Return (x, y) of the center of cell containing provided text 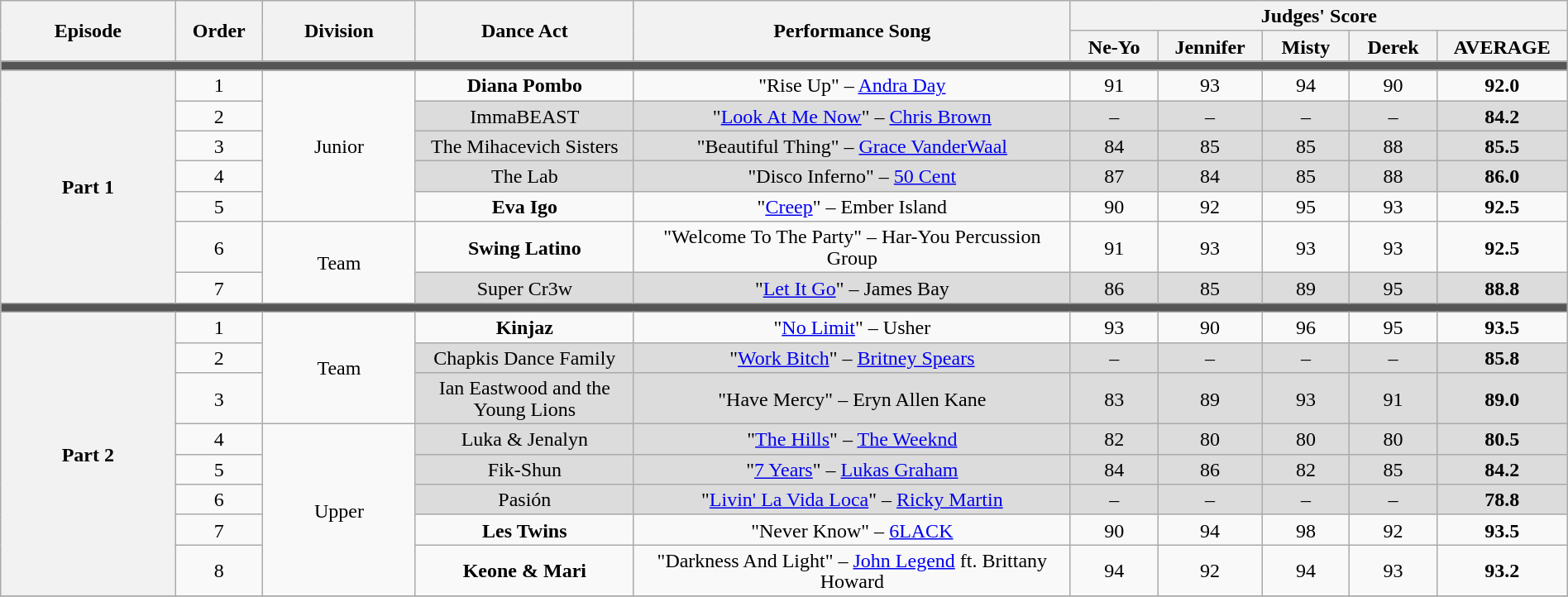
"Darkness And Light" – John Legend ft. Brittany Howard (852, 571)
88.8 (1502, 288)
92.0 (1502, 86)
"Welcome To The Party" – Har-You Percussion Group (852, 247)
86.0 (1502, 177)
Order (219, 31)
Performance Song (852, 31)
Kinjaz (524, 327)
96 (1306, 327)
Ian Eastwood and the Young Lions (524, 399)
"Let It Go" – James Bay (852, 288)
Judges' Score (1318, 17)
85.5 (1502, 146)
"The Hills" – The Weeknd (852, 440)
Chapkis Dance Family (524, 357)
"Disco Inferno" – 50 Cent (852, 177)
Pasión (524, 499)
Fik-Shun (524, 470)
Part 2 (88, 454)
Junior (339, 146)
Ne-Yo (1114, 46)
Part 1 (88, 187)
AVERAGE (1502, 46)
"7 Years" – Lukas Graham (852, 470)
Super Cr3w (524, 288)
80.5 (1502, 440)
"Never Know" – 6LACK (852, 529)
The Lab (524, 177)
Eva Igo (524, 207)
Keone & Mari (524, 571)
Luka & Jenalyn (524, 440)
Division (339, 31)
89.0 (1502, 399)
98 (1306, 529)
"Work Bitch" – Britney Spears (852, 357)
Swing Latino (524, 247)
8 (219, 571)
Derek (1394, 46)
"Livin' La Vida Loca" – Ricky Martin (852, 499)
Jennifer (1210, 46)
83 (1114, 399)
Episode (88, 31)
ImmaBEAST (524, 116)
"Have Mercy" – Eryn Allen Kane (852, 399)
Diana Pombo (524, 86)
Misty (1306, 46)
The Mihacevich Sisters (524, 146)
Upper (339, 510)
"No Limit" – Usher (852, 327)
"Creep" – Ember Island (852, 207)
"Look At Me Now" – Chris Brown (852, 116)
"Beautiful Thing" – Grace VanderWaal (852, 146)
87 (1114, 177)
78.8 (1502, 499)
85.8 (1502, 357)
Dance Act (524, 31)
Les Twins (524, 529)
93.2 (1502, 571)
"Rise Up" – Andra Day (852, 86)
